Find where the given text appears and provide that cell's center as (x, y) coordinate. 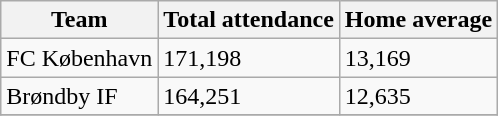
Total attendance (249, 20)
FC København (80, 58)
13,169 (418, 58)
Home average (418, 20)
Brøndby IF (80, 96)
Team (80, 20)
164,251 (249, 96)
171,198 (249, 58)
12,635 (418, 96)
